From the cell containing the given text, extract its center point as (x, y) coordinate. 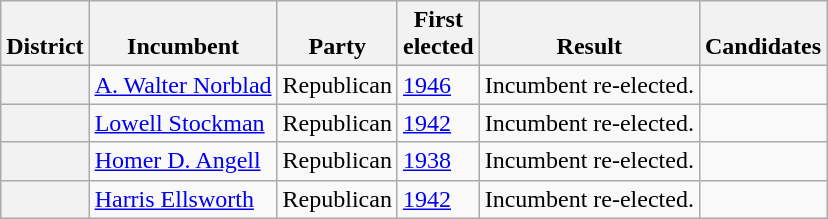
1938 (438, 161)
Incumbent (183, 34)
Harris Ellsworth (183, 199)
Firstelected (438, 34)
Party (337, 34)
Candidates (762, 34)
District (45, 34)
Lowell Stockman (183, 123)
1946 (438, 85)
Homer D. Angell (183, 161)
A. Walter Norblad (183, 85)
Result (589, 34)
